Detect which cell encompasses the target text, then output its [X, Y] center coordinate. 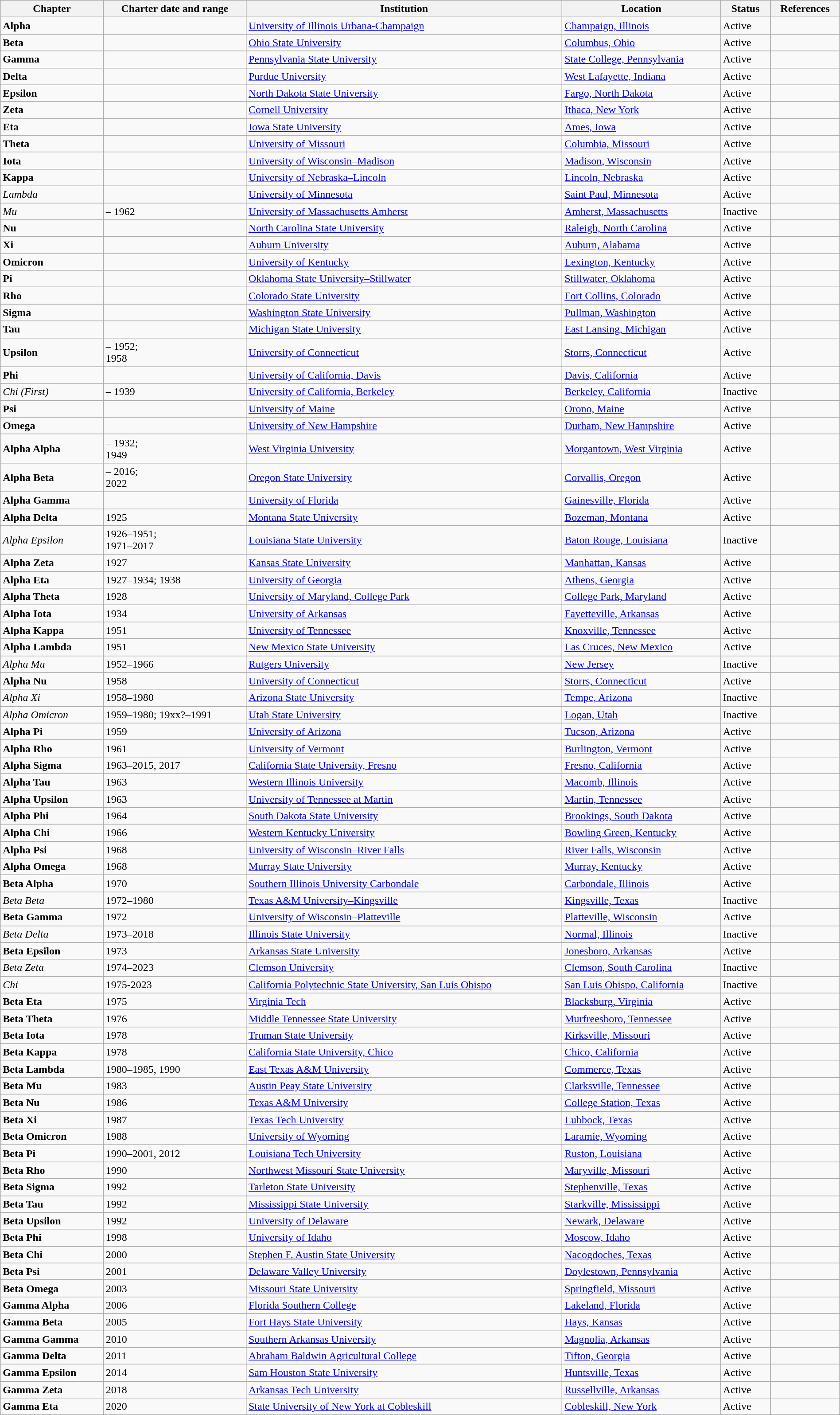
University of Wyoming [404, 1137]
1970 [175, 883]
North Dakota State University [404, 93]
Mississippi State University [404, 1204]
University of California, Berkeley [404, 392]
Tau [52, 329]
2018 [175, 1390]
Newark, Delaware [642, 1221]
– 1952;1958 [175, 352]
University of Wisconsin–Madison [404, 160]
Doylestown, Pennsylvania [642, 1271]
Nacogdoches, Texas [642, 1255]
Alpha Phi [52, 816]
Beta Upsilon [52, 1221]
Texas Tech University [404, 1120]
Kansas State University [404, 563]
Beta Mu [52, 1086]
Huntsville, Texas [642, 1373]
Beta Omicron [52, 1137]
Alpha Epsilon [52, 540]
Lexington, Kentucky [642, 262]
Oregon State University [404, 477]
Laramie, Wyoming [642, 1137]
Brookings, South Dakota [642, 816]
Murray State University [404, 867]
1990 [175, 1170]
Utah State University [404, 715]
Bozeman, Montana [642, 517]
1975-2023 [175, 985]
Psi [52, 409]
Mu [52, 211]
1973 [175, 951]
West Virginia University [404, 449]
New Mexico State University [404, 647]
Louisiana State University [404, 540]
Beta Alpha [52, 883]
Ruston, Louisiana [642, 1153]
Phi [52, 375]
Beta Rho [52, 1170]
1927–1934; 1938 [175, 580]
1928 [175, 597]
Location [642, 9]
Southern Arkansas University [404, 1339]
Alpha Iota [52, 614]
Columbia, Missouri [642, 144]
University of Kentucky [404, 262]
Beta Zeta [52, 968]
Beta Kappa [52, 1052]
Missouri State University [404, 1288]
California Polytechnic State University, San Luis Obispo [404, 985]
Ithaca, New York [642, 110]
2020 [175, 1407]
Gamma Epsilon [52, 1373]
Gamma Gamma [52, 1339]
Knoxville, Tennessee [642, 630]
South Dakota State University [404, 816]
Davis, California [642, 375]
Bowling Green, Kentucky [642, 833]
Beta Phi [52, 1238]
Eta [52, 127]
1998 [175, 1238]
– 2016;2022 [175, 477]
Alpha Gamma [52, 500]
Magnolia, Arkansas [642, 1339]
Omicron [52, 262]
2000 [175, 1255]
Alpha Zeta [52, 563]
Hays, Kansas [642, 1322]
1974–2023 [175, 968]
Cobleskill, New York [642, 1407]
1959–1980; 19xx?–1991 [175, 715]
Beta [52, 43]
Alpha Sigma [52, 765]
Beta Theta [52, 1018]
1975 [175, 1001]
Upsilon [52, 352]
Iota [52, 160]
Platteville, Wisconsin [642, 917]
Alpha [52, 26]
Florida Southern College [404, 1305]
Nu [52, 228]
Durham, New Hampshire [642, 426]
Western Illinois University [404, 782]
Gamma [52, 59]
Lubbock, Texas [642, 1120]
Alpha Omega [52, 867]
Virginia Tech [404, 1001]
Tempe, Arizona [642, 698]
1963–2015, 2017 [175, 765]
University of Arizona [404, 731]
Louisiana Tech University [404, 1153]
Chapter [52, 9]
1987 [175, 1120]
University of Maine [404, 409]
Alpha Xi [52, 698]
1980–1985, 1990 [175, 1069]
Beta Gamma [52, 917]
Blacksburg, Virginia [642, 1001]
Northwest Missouri State University [404, 1170]
Delta [52, 76]
North Carolina State University [404, 228]
University of Illinois Urbana-Champaign [404, 26]
Gamma Alpha [52, 1305]
University of New Hampshire [404, 426]
1926–1951;1971–2017 [175, 540]
Lambda [52, 194]
Orono, Maine [642, 409]
Iowa State University [404, 127]
Carbondale, Illinois [642, 883]
2001 [175, 1271]
Starkville, Mississippi [642, 1204]
Institution [404, 9]
Xi [52, 245]
1986 [175, 1103]
Gainesville, Florida [642, 500]
Alpha Upsilon [52, 799]
Amherst, Massachusetts [642, 211]
University of Tennessee [404, 630]
Macomb, Illinois [642, 782]
Zeta [52, 110]
Lakeland, Florida [642, 1305]
2005 [175, 1322]
Sigma [52, 313]
Truman State University [404, 1035]
Logan, Utah [642, 715]
East Lansing, Michigan [642, 329]
Alpha Beta [52, 477]
State University of New York at Cobleskill [404, 1407]
College Park, Maryland [642, 597]
Montana State University [404, 517]
Omega [52, 426]
Abraham Baldwin Agricultural College [404, 1356]
Theta [52, 144]
– 1939 [175, 392]
Pullman, Washington [642, 313]
Commerce, Texas [642, 1069]
Washington State University [404, 313]
Beta Tau [52, 1204]
University of Wisconsin–River Falls [404, 850]
University of Missouri [404, 144]
Pi [52, 279]
San Luis Obispo, California [642, 985]
Epsilon [52, 93]
1972–1980 [175, 900]
Gamma Eta [52, 1407]
Fargo, North Dakota [642, 93]
Alpha Lambda [52, 647]
Rutgers University [404, 664]
1952–1966 [175, 664]
Purdue University [404, 76]
Beta Epsilon [52, 951]
Lincoln, Nebraska [642, 177]
Columbus, Ohio [642, 43]
University of Massachusetts Amherst [404, 211]
Clemson, South Carolina [642, 968]
Delaware Valley University [404, 1271]
Fresno, California [642, 765]
1966 [175, 833]
Austin Peay State University [404, 1086]
Fayetteville, Arkansas [642, 614]
Gamma Delta [52, 1356]
Tucson, Arizona [642, 731]
2003 [175, 1288]
1964 [175, 816]
Clemson University [404, 968]
Fort Hays State University [404, 1322]
Arkansas State University [404, 951]
Ohio State University [404, 43]
University of Vermont [404, 748]
Murray, Kentucky [642, 867]
Manhattan, Kansas [642, 563]
Beta Pi [52, 1153]
Kappa [52, 177]
Auburn University [404, 245]
Tarleton State University [404, 1187]
– 1932;1949 [175, 449]
California State University, Chico [404, 1052]
References [805, 9]
Gamma Zeta [52, 1390]
Madison, Wisconsin [642, 160]
Sam Houston State University [404, 1373]
University of Minnesota [404, 194]
Alpha Delta [52, 517]
University of Wisconsin–Platteville [404, 917]
Alpha Kappa [52, 630]
Beta Omega [52, 1288]
Fort Collins, Colorado [642, 296]
Beta Beta [52, 900]
1934 [175, 614]
Texas A&M University–Kingsville [404, 900]
1925 [175, 517]
New Jersey [642, 664]
Saint Paul, Minnesota [642, 194]
Alpha Nu [52, 681]
University of Maryland, College Park [404, 597]
Beta Sigma [52, 1187]
Beta Psi [52, 1271]
Kirksville, Missouri [642, 1035]
Russellville, Arkansas [642, 1390]
University of Delaware [404, 1221]
Springfield, Missouri [642, 1288]
Beta Eta [52, 1001]
Baton Rouge, Louisiana [642, 540]
Alpha Theta [52, 597]
Champaign, Illinois [642, 26]
Clarksville, Tennessee [642, 1086]
1988 [175, 1137]
Colorado State University [404, 296]
1958–1980 [175, 698]
2006 [175, 1305]
Las Cruces, New Mexico [642, 647]
Stillwater, Oklahoma [642, 279]
Michigan State University [404, 329]
Illinois State University [404, 934]
2011 [175, 1356]
Beta Xi [52, 1120]
Chi [52, 985]
– 1962 [175, 211]
Western Kentucky University [404, 833]
University of Idaho [404, 1238]
East Texas A&M University [404, 1069]
Charter date and range [175, 9]
Maryville, Missouri [642, 1170]
Kingsville, Texas [642, 900]
Morgantown, West Virginia [642, 449]
Martin, Tennessee [642, 799]
University of Arkansas [404, 614]
2014 [175, 1373]
1973–2018 [175, 934]
University of Florida [404, 500]
Jonesboro, Arkansas [642, 951]
Alpha Rho [52, 748]
Alpha Eta [52, 580]
Gamma Beta [52, 1322]
Alpha Mu [52, 664]
Alpha Omicron [52, 715]
Beta Chi [52, 1255]
Oklahoma State University–Stillwater [404, 279]
1927 [175, 563]
Texas A&M University [404, 1103]
Cornell University [404, 110]
River Falls, Wisconsin [642, 850]
Normal, Illinois [642, 934]
Stephenville, Texas [642, 1187]
Beta Nu [52, 1103]
University of Nebraska–Lincoln [404, 177]
Middle Tennessee State University [404, 1018]
Corvallis, Oregon [642, 477]
1976 [175, 1018]
Alpha Tau [52, 782]
Beta Iota [52, 1035]
Pennsylvania State University [404, 59]
Beta Lambda [52, 1069]
Murfreesboro, Tennessee [642, 1018]
Rho [52, 296]
Chico, California [642, 1052]
Ames, Iowa [642, 127]
Arkansas Tech University [404, 1390]
Alpha Psi [52, 850]
1961 [175, 748]
West Lafayette, Indiana [642, 76]
Burlington, Vermont [642, 748]
2010 [175, 1339]
1983 [175, 1086]
Alpha Pi [52, 731]
Berkeley, California [642, 392]
University of Georgia [404, 580]
Tifton, Georgia [642, 1356]
University of California, Davis [404, 375]
1958 [175, 681]
Chi (First) [52, 392]
Status [745, 9]
Alpha Alpha [52, 449]
1990–2001, 2012 [175, 1153]
Auburn, Alabama [642, 245]
California State University, Fresno [404, 765]
Athens, Georgia [642, 580]
1972 [175, 917]
Alpha Chi [52, 833]
1959 [175, 731]
Stephen F. Austin State University [404, 1255]
Raleigh, North Carolina [642, 228]
Southern Illinois University Carbondale [404, 883]
State College, Pennsylvania [642, 59]
College Station, Texas [642, 1103]
Moscow, Idaho [642, 1238]
Arizona State University [404, 698]
Beta Delta [52, 934]
University of Tennessee at Martin [404, 799]
